Output the [x, y] coordinate of the center of the cell containing the given text.  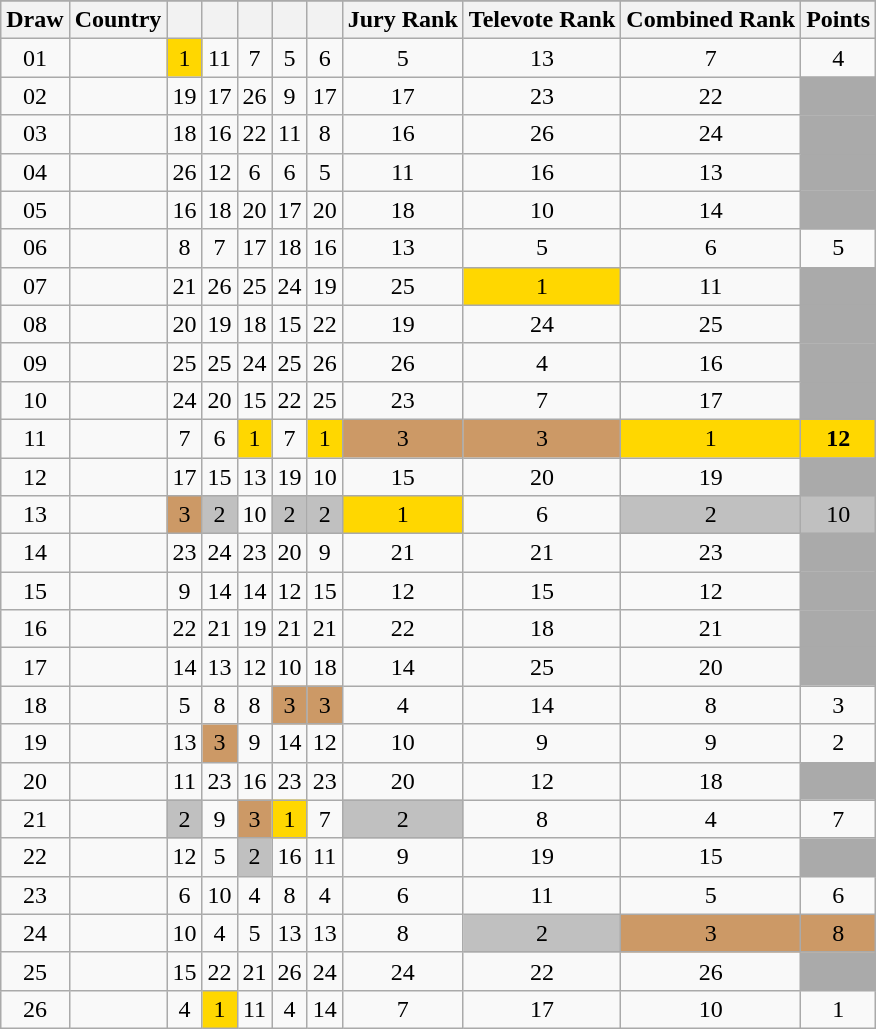
07 [35, 286]
06 [35, 248]
Draw [35, 20]
03 [35, 134]
08 [35, 324]
02 [35, 96]
Jury Rank [402, 20]
Points [838, 20]
01 [35, 58]
Combined Rank [711, 20]
09 [35, 362]
04 [35, 172]
Country [118, 20]
05 [35, 210]
Televote Rank [542, 20]
